Return the (X, Y) coordinate for the center point of the cell that contains the specified text.  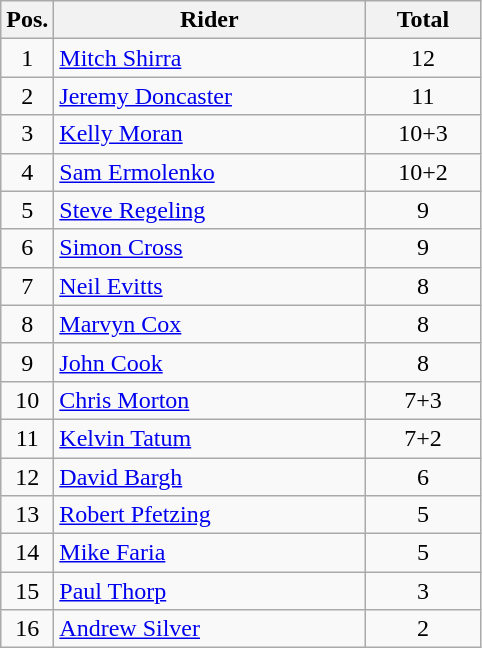
16 (28, 629)
Paul Thorp (210, 591)
7 (28, 286)
Steve Regeling (210, 210)
1 (28, 58)
13 (28, 515)
Pos. (28, 20)
Sam Ermolenko (210, 172)
Robert Pfetzing (210, 515)
Rider (210, 20)
Andrew Silver (210, 629)
10 (28, 400)
Mike Faria (210, 553)
4 (28, 172)
7+3 (423, 400)
10+3 (423, 134)
Chris Morton (210, 400)
Jeremy Doncaster (210, 96)
Mitch Shirra (210, 58)
Kelly Moran (210, 134)
10+2 (423, 172)
John Cook (210, 362)
Simon Cross (210, 248)
Kelvin Tatum (210, 438)
14 (28, 553)
David Bargh (210, 477)
7+2 (423, 438)
Marvyn Cox (210, 324)
15 (28, 591)
Neil Evitts (210, 286)
Total (423, 20)
